Return (x, y) of the center of cell containing provided text 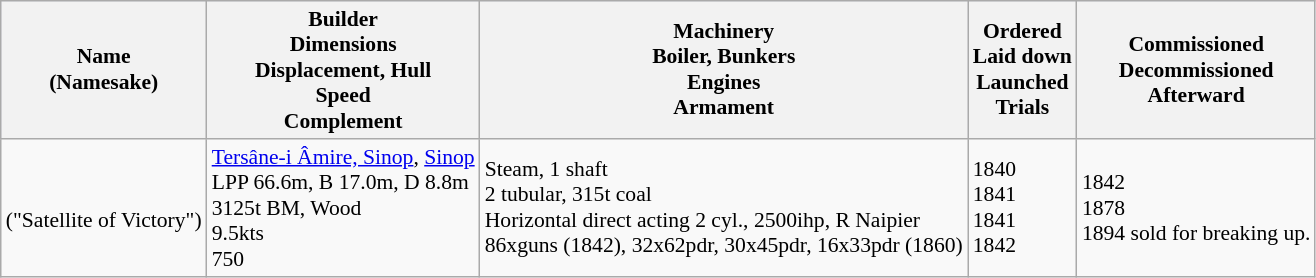
MachineryBoiler, BunkersEnginesArmament (724, 70)
BuilderDimensionsDisplacement, HullSpeedComplement (344, 70)
1840184118411842 (1022, 208)
Tersâne-i Âmire, Sinop, SinopLPP 66.6m, B 17.0m, D 8.8m3125t BM, Wood9.5kts750 (344, 208)
OrderedLaid downLaunchedTrials (1022, 70)
Steam, 1 shaft2 tubular, 315t coalHorizontal direct acting 2 cyl., 2500ihp, R Naipier86xguns (1842), 32x62pdr, 30x45pdr, 16x33pdr (1860) (724, 208)
184218781894 sold for breaking up. (1196, 208)
Name(Namesake) (104, 70)
("Satellite of Victory") (104, 208)
CommissionedDecommissionedAfterward (1196, 70)
